Output the [x, y] coordinate of the center of the cell containing the given text.  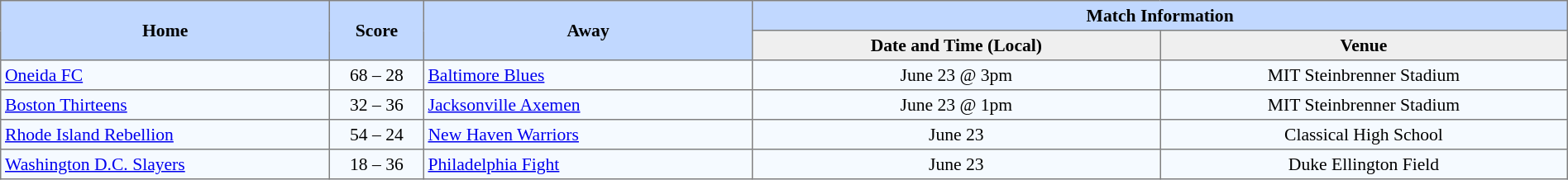
Duke Ellington Field [1365, 164]
54 – 24 [377, 135]
New Haven Warriors [588, 135]
Match Information [1159, 16]
Date and Time (Local) [956, 45]
Washington D.C. Slayers [165, 164]
Oneida FC [165, 75]
Away [588, 31]
Philadelphia Fight [588, 164]
18 – 36 [377, 164]
Home [165, 31]
Rhode Island Rebellion [165, 135]
Baltimore Blues [588, 75]
Classical High School [1365, 135]
Boston Thirteens [165, 105]
Score [377, 31]
Jacksonville Axemen [588, 105]
June 23 @ 3pm [956, 75]
32 – 36 [377, 105]
Venue [1365, 45]
June 23 @ 1pm [956, 105]
68 – 28 [377, 75]
